Provide the [X, Y] coordinate of the cell's center where the given text is located.  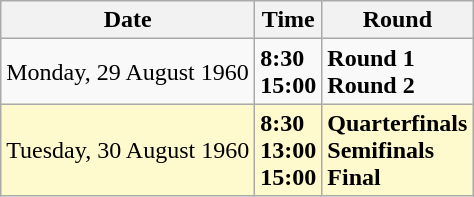
8:3015:00 [288, 72]
Date [128, 20]
Time [288, 20]
Tuesday, 30 August 1960 [128, 150]
QuarterfinalsSemifinalsFinal [398, 150]
Monday, 29 August 1960 [128, 72]
Round [398, 20]
Round 1Round 2 [398, 72]
8:3013:0015:00 [288, 150]
